Return [X, Y] of the center of cell containing provided text 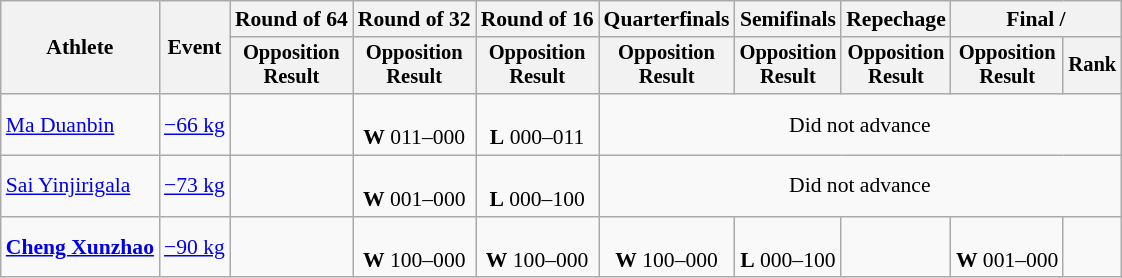
W 011–000 [414, 124]
−90 kg [194, 248]
Round of 16 [538, 19]
Event [194, 48]
Ma Duanbin [80, 124]
Round of 64 [292, 19]
Repechage [896, 19]
Final / [1036, 19]
Semifinals [788, 19]
Rank [1092, 66]
Athlete [80, 48]
−66 kg [194, 124]
Round of 32 [414, 19]
Sai Yinjirigala [80, 186]
−73 kg [194, 186]
Quarterfinals [667, 19]
Cheng Xunzhao [80, 248]
L 000–011 [538, 124]
